Search for the cell housing the specified text and yield its (X, Y) center coordinate. 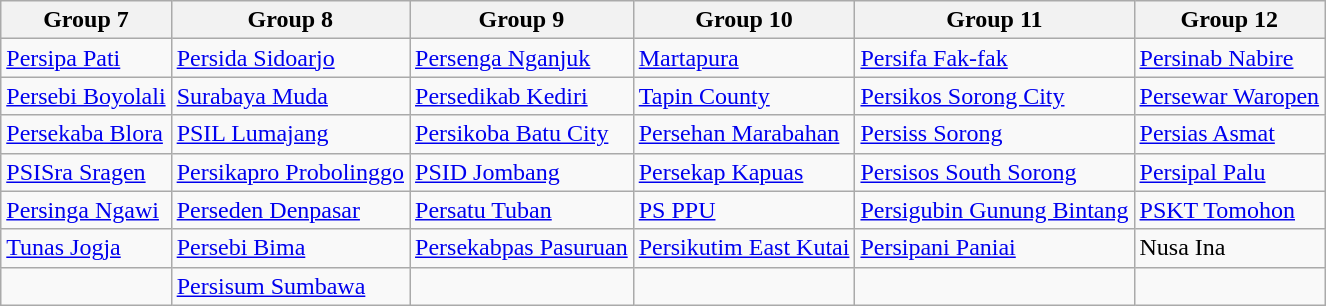
Persifa Fak-fak (994, 58)
Group 12 (1230, 20)
Group 8 (290, 20)
Persikapro Probolinggo (290, 172)
Persekaba Blora (86, 134)
Persatu Tuban (522, 210)
Perseden Denpasar (290, 210)
PSISra Sragen (86, 172)
Persebi Bima (290, 248)
Tunas Jogja (86, 248)
Persisum Sumbawa (290, 286)
Tapin County (744, 96)
PS PPU (744, 210)
Persewar Waropen (1230, 96)
Persikos Sorong City (994, 96)
Persekap Kapuas (744, 172)
Persebi Boyolali (86, 96)
Persipani Paniai (994, 248)
Persinab Nabire (1230, 58)
PSIL Lumajang (290, 134)
PSKT Tomohon (1230, 210)
Persiss Sorong (994, 134)
Group 11 (994, 20)
Persinga Ngawi (86, 210)
Persigubin Gunung Bintang (994, 210)
Group 10 (744, 20)
Persedikab Kediri (522, 96)
Nusa Ina (1230, 248)
Persekabpas Pasuruan (522, 248)
Group 7 (86, 20)
Persenga Nganjuk (522, 58)
Persipal Palu (1230, 172)
Martapura (744, 58)
Persida Sidoarjo (290, 58)
Group 9 (522, 20)
PSID Jombang (522, 172)
Surabaya Muda (290, 96)
Persias Asmat (1230, 134)
Persehan Marabahan (744, 134)
Persipa Pati (86, 58)
Persikutim East Kutai (744, 248)
Persisos South Sorong (994, 172)
Persikoba Batu City (522, 134)
